Provide the (X, Y) coordinate of the cell's center where the given text is located.  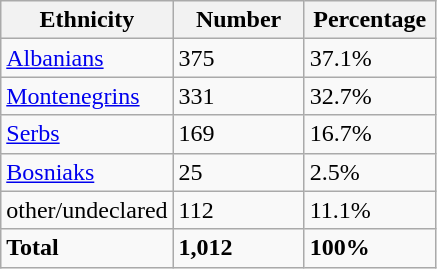
Number (238, 20)
other/undeclared (87, 210)
1,012 (238, 248)
Total (87, 248)
2.5% (370, 172)
Albanians (87, 58)
32.7% (370, 96)
331 (238, 96)
112 (238, 210)
25 (238, 172)
Ethnicity (87, 20)
Bosniaks (87, 172)
375 (238, 58)
Serbs (87, 134)
100% (370, 248)
16.7% (370, 134)
169 (238, 134)
Percentage (370, 20)
11.1% (370, 210)
37.1% (370, 58)
Montenegrins (87, 96)
